Return the (x, y) coordinate for the center point of the cell that contains the specified text.  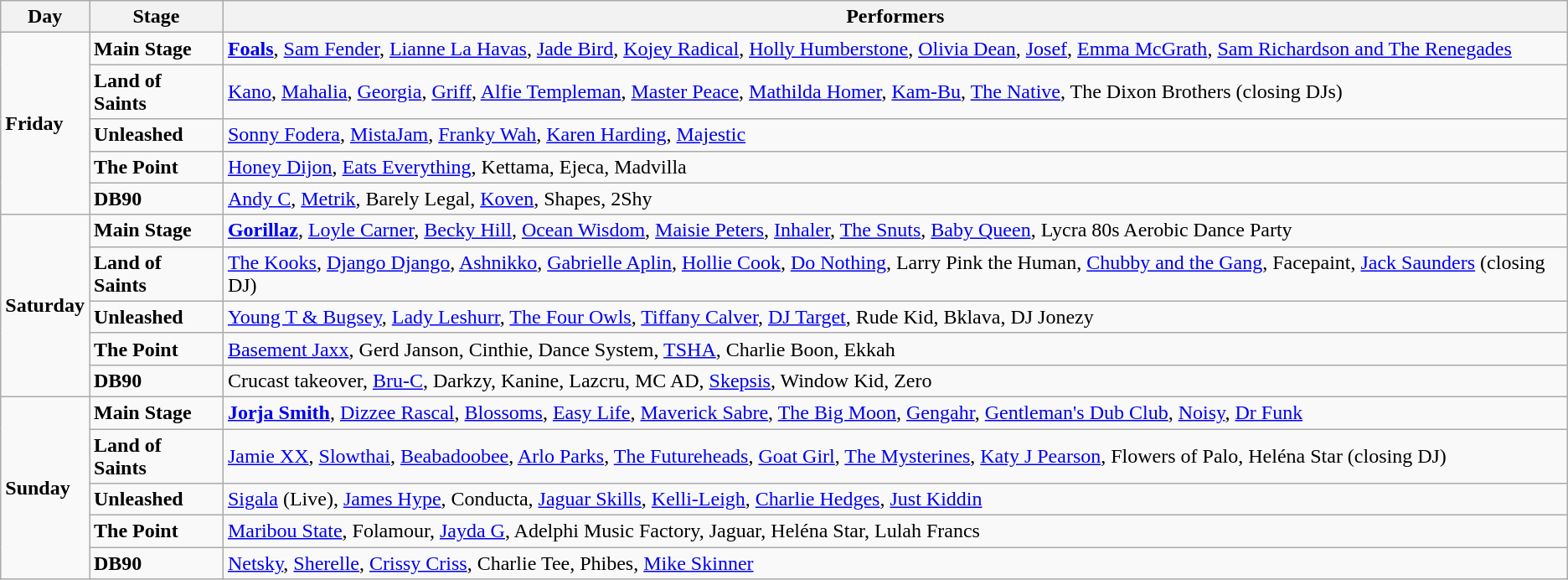
Maribou State, Folamour, Jayda G, Adelphi Music Factory, Jaguar, Heléna Star, Lulah Francs (895, 531)
Crucast takeover, Bru-C, Darkzy, Kanine, Lazcru, MC AD, Skepsis, Window Kid, Zero (895, 381)
Sigala (Live), James Hype, Conducta, Jaguar Skills, Kelli-Leigh, Charlie Hedges, Just Kiddin (895, 500)
Jamie XX, Slowthai, Beabadoobee, Arlo Parks, The Futureheads, Goat Girl, The Mysterines, Katy J Pearson, Flowers of Palo, Heléna Star (closing DJ) (895, 456)
Kano, Mahalia, Georgia, Griff, Alfie Templeman, Master Peace, Mathilda Homer, Kam-Bu, The Native, The Dixon Brothers (closing DJs) (895, 92)
Andy C, Metrik, Barely Legal, Koven, Shapes, 2Shy (895, 199)
Sunday (45, 488)
Day (45, 17)
Friday (45, 124)
Stage (156, 17)
Young T & Bugsey, Lady Leshurr, The Four Owls, Tiffany Calver, DJ Target, Rude Kid, Bklava, DJ Jonezy (895, 317)
Saturday (45, 305)
Honey Dijon, Eats Everything, Kettama, Ejeca, Madvilla (895, 167)
Foals, Sam Fender, Lianne La Havas, Jade Bird, Kojey Radical, Holly Humberstone, Olivia Dean, Josef, Emma McGrath, Sam Richardson and The Renegades (895, 49)
Performers (895, 17)
Gorillaz, Loyle Carner, Becky Hill, Ocean Wisdom, Maisie Peters, Inhaler, The Snuts, Baby Queen, Lycra 80s Aerobic Dance Party (895, 230)
Basement Jaxx, Gerd Janson, Cinthie, Dance System, TSHA, Charlie Boon, Ekkah (895, 349)
Netsky, Sherelle, Crissy Criss, Charlie Tee, Phibes, Mike Skinner (895, 563)
Sonny Fodera, MistaJam, Franky Wah, Karen Harding, Majestic (895, 135)
Jorja Smith, Dizzee Rascal, Blossoms, Easy Life, Maverick Sabre, The Big Moon, Gengahr, Gentleman's Dub Club, Noisy, Dr Funk (895, 412)
